Output the (X, Y) coordinate of the center of the cell containing the given text.  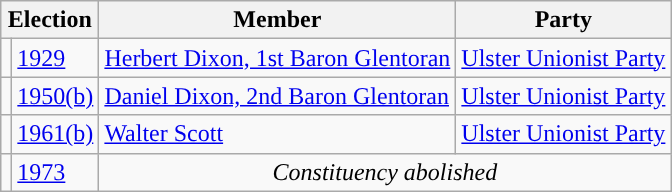
Member (278, 20)
Party (564, 20)
1973 (56, 172)
Constituency abolished (385, 172)
Walter Scott (278, 134)
Election (50, 20)
1929 (56, 58)
Herbert Dixon, 1st Baron Glentoran (278, 58)
Daniel Dixon, 2nd Baron Glentoran (278, 96)
1950(b) (56, 96)
1961(b) (56, 134)
